Search for the cell housing the specified text and yield its [x, y] center coordinate. 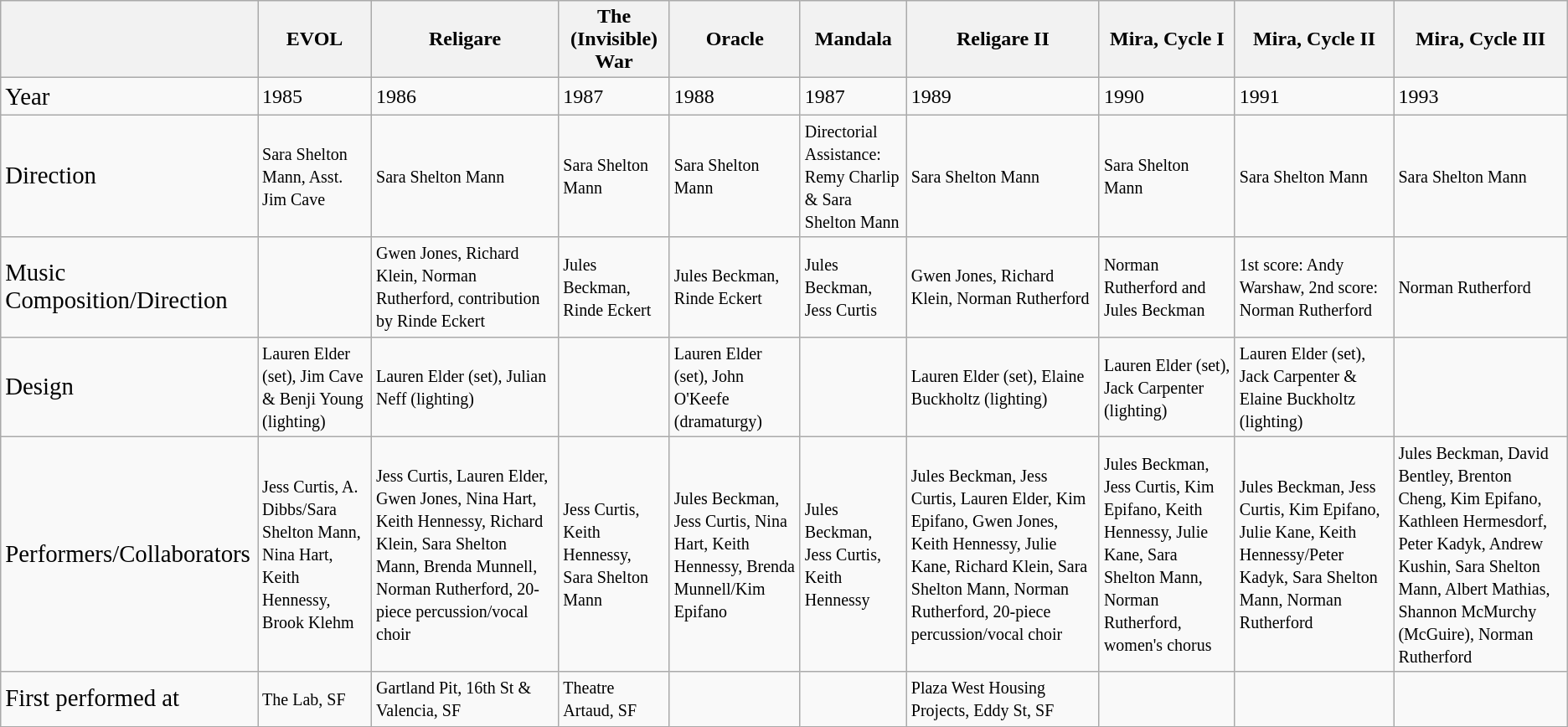
Jules Beckman, Jess Curtis, Kim Epifano, Keith Hennessy, Julie Kane, Sara Shelton Mann, Norman Rutherford, women's chorus [1167, 554]
Norman Rutherford [1481, 286]
Directorial Assistance: Remy Charlip & Sara Shelton Mann [853, 176]
Mandala [853, 39]
1st score: Andy Warshaw, 2nd score: Norman Rutherford [1314, 286]
Jules Beckman, Jess Curtis, Nina Hart, Keith Hennessy, Brenda Munnell/Kim Epifano [735, 554]
Religare II [1003, 39]
EVOL [315, 39]
Mira, Cycle III [1481, 39]
Lauren Elder (set), Elaine Buckholtz (lighting) [1003, 387]
Religare [466, 39]
Lauren Elder (set), Jim Cave & Benji Young (lighting) [315, 387]
1989 [1003, 96]
1988 [735, 96]
Mira, Cycle I [1167, 39]
Design [129, 387]
1986 [466, 96]
First performed at [129, 699]
Music Composition/Direction [129, 286]
Theatre Artaud, SF [614, 699]
Jess Curtis, A. Dibbs/Sara Shelton Mann, Nina Hart, Keith Hennessy, Brook Klehm [315, 554]
Lauren Elder (set), Jack Carpenter & Elaine Buckholtz (lighting) [1314, 387]
Lauren Elder (set), Jack Carpenter (lighting) [1167, 387]
Performers/Collaborators [129, 554]
Gwen Jones, Richard Klein, Norman Rutherford [1003, 286]
Sara Shelton Mann, Asst. Jim Cave [315, 176]
Jess Curtis, Keith Hennessy, Sara Shelton Mann [614, 554]
1991 [1314, 96]
Plaza West Housing Projects, Eddy St, SF [1003, 699]
Gwen Jones, Richard Klein, Norman Rutherford, contribution by Rinde Eckert [466, 286]
The (Invisible) War [614, 39]
The Lab, SF [315, 699]
Year [129, 96]
Oracle [735, 39]
1985 [315, 96]
Direction [129, 176]
Jules Beckman, Jess Curtis, Kim Epifano, Julie Kane, Keith Hennessy/Peter Kadyk, Sara Shelton Mann, Norman Rutherford [1314, 554]
Mira, Cycle II [1314, 39]
Jules Beckman, Jess Curtis [853, 286]
Lauren Elder (set), Julian Neff (lighting) [466, 387]
1993 [1481, 96]
Norman Rutherford and Jules Beckman [1167, 286]
1990 [1167, 96]
Gartland Pit, 16th St & Valencia, SF [466, 699]
Jules Beckman, Jess Curtis, Keith Hennessy [853, 554]
Lauren Elder (set), John O'Keefe (dramaturgy) [735, 387]
